Detect which cell encompasses the target text, then output its [x, y] center coordinate. 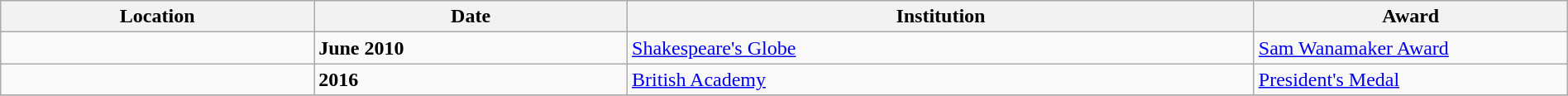
2016 [471, 79]
June 2010 [471, 48]
Award [1411, 17]
Sam Wanamaker Award [1411, 48]
Location [157, 17]
President's Medal [1411, 79]
Date [471, 17]
British Academy [941, 79]
Institution [941, 17]
Shakespeare's Globe [941, 48]
